Determine the [x, y] coordinate at the center of the cell enclosing the given text.  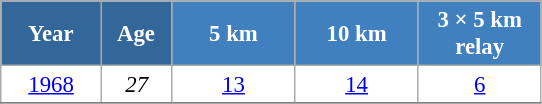
6 [480, 85]
Age [136, 34]
10 km [356, 34]
14 [356, 85]
27 [136, 85]
13 [234, 85]
Year [52, 34]
5 km [234, 34]
1968 [52, 85]
3 × 5 km relay [480, 34]
